Extract the [x, y] coordinate from the center of the cell holding the provided text.  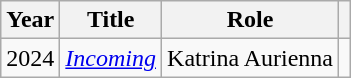
Incoming [111, 58]
Katrina Aurienna [250, 58]
Title [111, 20]
2024 [30, 58]
Role [250, 20]
Year [30, 20]
